Determine the (x, y) coordinate at the center of the cell enclosing the given text.  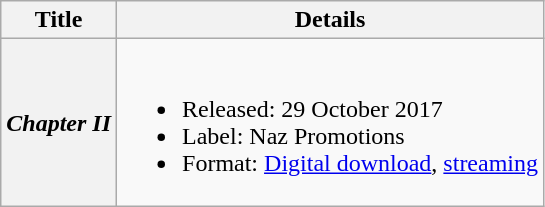
Title (59, 20)
Released: 29 October 2017Label: Naz PromotionsFormat: Digital download, streaming (330, 122)
Details (330, 20)
Chapter II (59, 122)
